Identify which cell holds the provided text, then report its [X, Y] central coordinate. 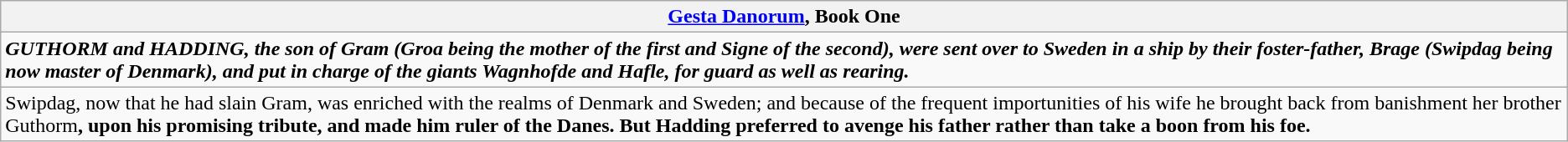
Gesta Danorum, Book One [784, 17]
